Output the (x, y) coordinate of the center of the cell containing the given text.  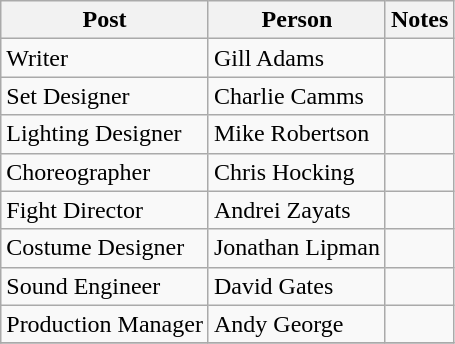
Person (296, 20)
David Gates (296, 286)
Gill Adams (296, 58)
Production Manager (105, 324)
Writer (105, 58)
Costume Designer (105, 248)
Set Designer (105, 96)
Mike Robertson (296, 134)
Post (105, 20)
Sound Engineer (105, 286)
Choreographer (105, 172)
Andy George (296, 324)
Chris Hocking (296, 172)
Andrei Zayats (296, 210)
Fight Director (105, 210)
Jonathan Lipman (296, 248)
Lighting Designer (105, 134)
Charlie Camms (296, 96)
Notes (419, 20)
